Capture the cell that displays the provided text and extract its (x, y) central coordinate. 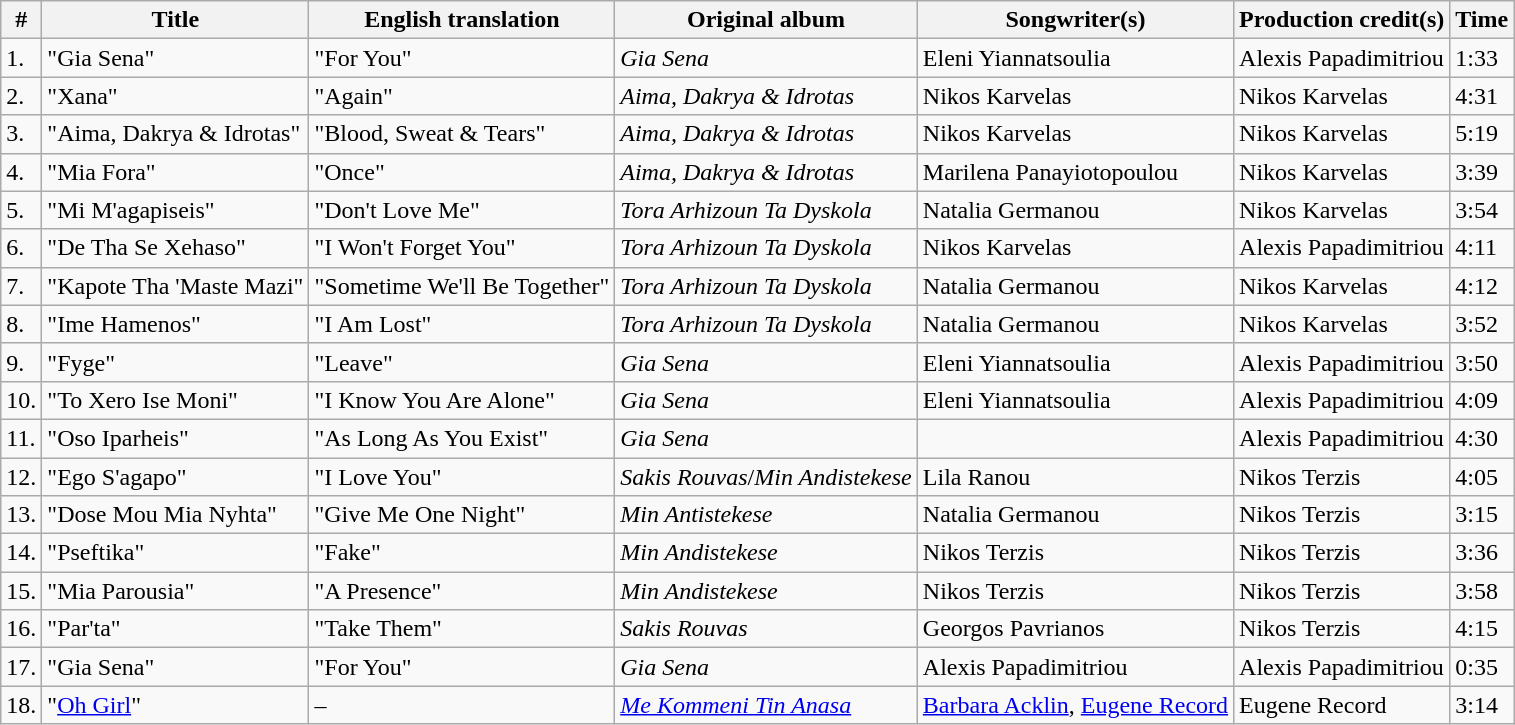
6. (22, 248)
3:54 (1482, 210)
Marilena Panayiotopoulou (1075, 172)
Me Kommeni Tin Anasa (766, 705)
5:19 (1482, 134)
"I Won't Forget You" (462, 248)
"As Long As You Exist" (462, 438)
11. (22, 438)
15. (22, 591)
Barbara Acklin, Eugene Record (1075, 705)
12. (22, 477)
Title (176, 20)
"Leave" (462, 362)
4:30 (1482, 438)
"I Love You" (462, 477)
4. (22, 172)
1. (22, 58)
"Again" (462, 96)
10. (22, 400)
16. (22, 629)
Songwriter(s) (1075, 20)
"A Presence" (462, 591)
"Mia Fora" (176, 172)
"To Xero Ise Moni" (176, 400)
"Sometime We'll Be Together" (462, 286)
"Fake" (462, 553)
Min Antistekese (766, 515)
3:50 (1482, 362)
4:15 (1482, 629)
"I Know You Are Alone" (462, 400)
"Take Them" (462, 629)
"Aima, Dakrya & Idrotas" (176, 134)
0:35 (1482, 667)
Georgos Pavrianos (1075, 629)
"Oso Iparheis" (176, 438)
3:15 (1482, 515)
3. (22, 134)
4:11 (1482, 248)
Production credit(s) (1342, 20)
Lila Ranou (1075, 477)
English translation (462, 20)
"Oh Girl" (176, 705)
7. (22, 286)
"Once" (462, 172)
# (22, 20)
14. (22, 553)
Eugene Record (1342, 705)
"Ego S'agapo" (176, 477)
"De Tha Se Xehaso" (176, 248)
"Don't Love Me" (462, 210)
"Mia Parousia" (176, 591)
8. (22, 324)
Sakis Rouvas (766, 629)
5. (22, 210)
9. (22, 362)
"Pseftika" (176, 553)
"Par'ta" (176, 629)
"Fyge" (176, 362)
"Ime Hamenos" (176, 324)
3:36 (1482, 553)
3:52 (1482, 324)
13. (22, 515)
4:31 (1482, 96)
4:09 (1482, 400)
1:33 (1482, 58)
"Give Me One Night" (462, 515)
Original album (766, 20)
– (462, 705)
2. (22, 96)
3:39 (1482, 172)
"Dose Mou Mia Nyhta" (176, 515)
4:05 (1482, 477)
"Xana" (176, 96)
3:14 (1482, 705)
"I Am Lost" (462, 324)
3:58 (1482, 591)
"Kapote Tha 'Maste Mazi" (176, 286)
18. (22, 705)
"Blood, Sweat & Tears" (462, 134)
17. (22, 667)
Sakis Rouvas/Min Andistekese (766, 477)
"Mi M'agapiseis" (176, 210)
4:12 (1482, 286)
Time (1482, 20)
